Scan for the cell matching the given text and deliver its (X, Y) coordinate at center. 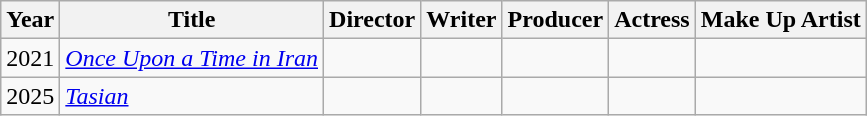
Tasian (192, 96)
Year (30, 20)
2021 (30, 58)
2025 (30, 96)
Title (192, 20)
Make Up Artist (780, 20)
Director (372, 20)
Once Upon a Time in Iran (192, 58)
Actress (652, 20)
Writer (462, 20)
Producer (556, 20)
